Return the (X, Y) coordinate for the center point of the cell that contains the specified text.  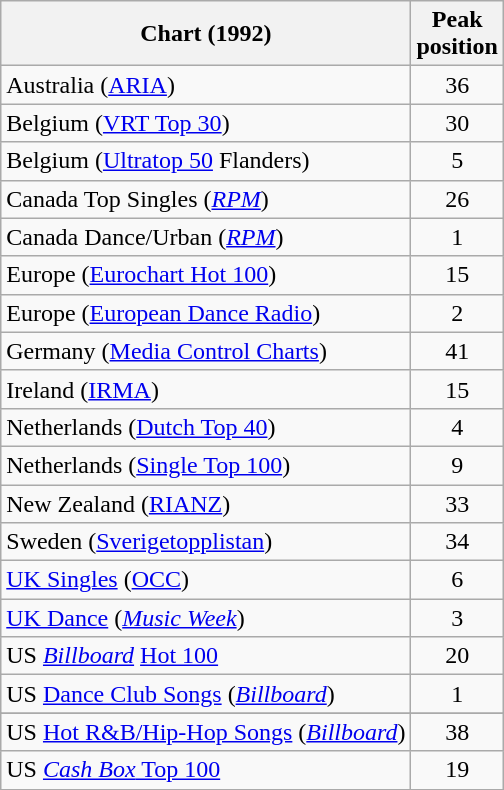
30 (457, 123)
9 (457, 465)
4 (457, 427)
5 (457, 161)
Ireland (IRMA) (206, 389)
US Billboard Hot 100 (206, 656)
Netherlands (Single Top 100) (206, 465)
Australia (ARIA) (206, 85)
Canada Dance/Urban (RPM) (206, 237)
Peakposition (457, 34)
41 (457, 351)
Germany (Media Control Charts) (206, 351)
3 (457, 618)
New Zealand (RIANZ) (206, 503)
33 (457, 503)
38 (457, 732)
6 (457, 580)
UK Singles (OCC) (206, 580)
26 (457, 199)
34 (457, 542)
Belgium (VRT Top 30) (206, 123)
US Dance Club Songs (Billboard) (206, 694)
Chart (1992) (206, 34)
2 (457, 313)
20 (457, 656)
Netherlands (Dutch Top 40) (206, 427)
US Hot R&B/Hip-Hop Songs (Billboard) (206, 732)
Europe (European Dance Radio) (206, 313)
36 (457, 85)
US Cash Box Top 100 (206, 770)
Sweden (Sverigetopplistan) (206, 542)
UK Dance (Music Week) (206, 618)
Europe (Eurochart Hot 100) (206, 275)
Belgium (Ultratop 50 Flanders) (206, 161)
19 (457, 770)
Canada Top Singles (RPM) (206, 199)
